Scan for the cell matching the given text and deliver its [x, y] coordinate at center. 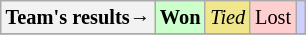
Lost [273, 17]
Team's results→ [78, 17]
Won [180, 17]
Tied [228, 17]
